Return the [X, Y] coordinate for the center point of the cell that contains the specified text.  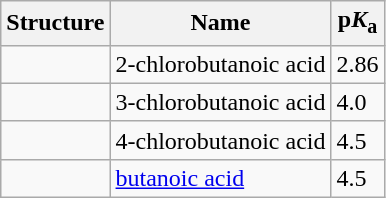
4-chlorobutanoic acid [220, 140]
2.86 [358, 64]
Name [220, 23]
2-chlorobutanoic acid [220, 64]
butanoic acid [220, 178]
3-chlorobutanoic acid [220, 102]
Structure [56, 23]
pKa [358, 23]
4.0 [358, 102]
